From the cell containing the given text, extract its center point as (X, Y) coordinate. 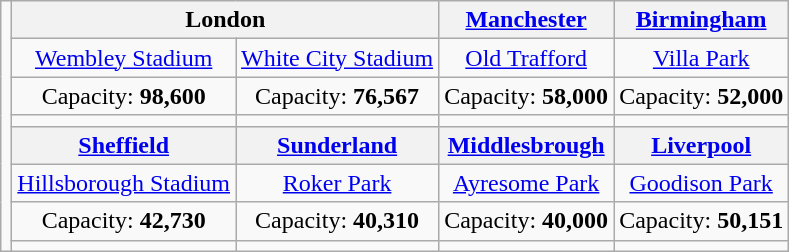
Birmingham (702, 20)
Manchester (526, 20)
Old Trafford (526, 58)
Middlesbrough (526, 145)
Liverpool (702, 145)
Goodison Park (702, 183)
Villa Park (702, 58)
Capacity: 76,567 (338, 96)
Hillsborough Stadium (124, 183)
Capacity: 50,151 (702, 221)
Sunderland (338, 145)
Wembley Stadium (124, 58)
Capacity: 52,000 (702, 96)
Capacity: 42,730 (124, 221)
Capacity: 98,600 (124, 96)
Sheffield (124, 145)
Capacity: 40,310 (338, 221)
London (226, 20)
Capacity: 58,000 (526, 96)
White City Stadium (338, 58)
Capacity: 40,000 (526, 221)
Roker Park (338, 183)
Ayresome Park (526, 183)
